Determine the (X, Y) coordinate at the center of the cell enclosing the given text.  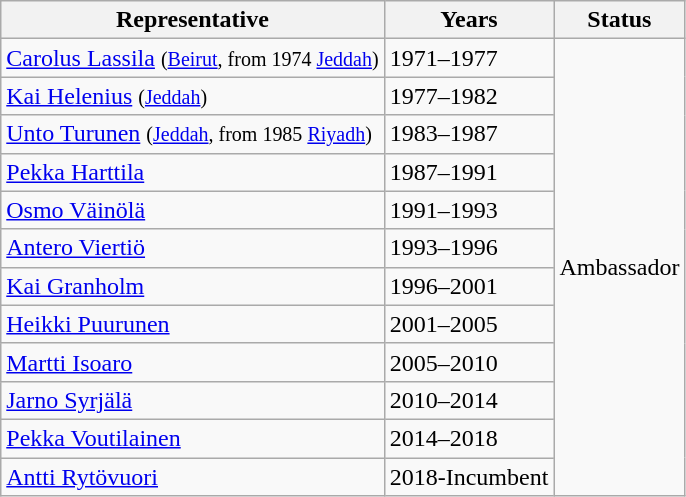
Kai Granholm (192, 286)
1996–2001 (469, 286)
2010–2014 (469, 400)
Antero Viertiö (192, 248)
Representative (192, 20)
Pekka Harttila (192, 172)
Ambassador (620, 268)
1991–1993 (469, 210)
Carolus Lassila (Beirut, from 1974 Jeddah) (192, 58)
Years (469, 20)
Status (620, 20)
2018-Incumbent (469, 477)
Unto Turunen (Jeddah, from 1985 Riyadh) (192, 134)
Jarno Syrjälä (192, 400)
Pekka Voutilainen (192, 438)
1993–1996 (469, 248)
Martti Isoaro (192, 362)
1983–1987 (469, 134)
Kai Helenius (Jeddah) (192, 96)
1971–1977 (469, 58)
1987–1991 (469, 172)
Heikki Puurunen (192, 324)
2005–2010 (469, 362)
2001–2005 (469, 324)
Antti Rytövuori (192, 477)
2014–2018 (469, 438)
Osmo Väinölä (192, 210)
1977–1982 (469, 96)
